Return (X, Y) of the center of cell containing provided text 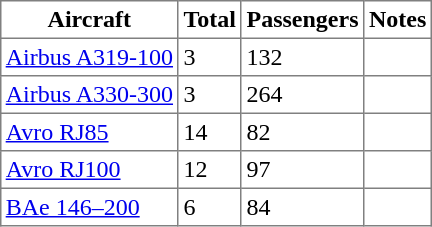
Airbus A330-300 (89, 95)
132 (302, 57)
Passengers (302, 20)
Airbus A319-100 (89, 57)
82 (302, 132)
Aircraft (89, 20)
12 (210, 170)
Avro RJ85 (89, 132)
97 (302, 170)
Total (210, 20)
BAe 146–200 (89, 207)
84 (302, 207)
14 (210, 132)
Notes (398, 20)
264 (302, 95)
6 (210, 207)
Avro RJ100 (89, 170)
